Pinpoint the cell where the given text exists, returning its (X, Y) midpoint coordinate. 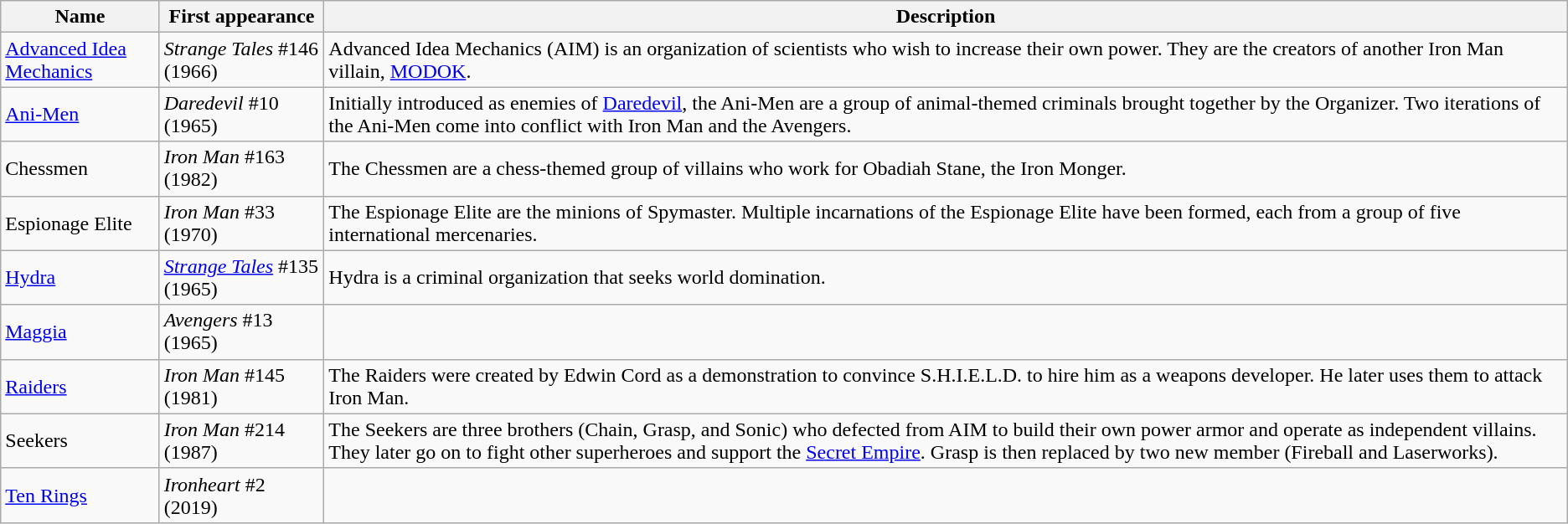
First appearance (241, 17)
Daredevil #10 (1965) (241, 114)
Iron Man #145 (1981) (241, 387)
Ani-Men (80, 114)
Ironheart #2 (2019) (241, 496)
Iron Man #163 (1982) (241, 169)
Espionage Elite (80, 223)
Maggia (80, 331)
Iron Man #214 (1987) (241, 440)
Ten Rings (80, 496)
Name (80, 17)
Hydra is a criminal organization that seeks world domination. (946, 278)
The Chessmen are a chess-themed group of villains who work for Obadiah Stane, the Iron Monger. (946, 169)
Advanced Idea Mechanics (80, 60)
Raiders (80, 387)
Chessmen (80, 169)
Hydra (80, 278)
Strange Tales #135 (1965) (241, 278)
Description (946, 17)
Avengers #13 (1965) (241, 331)
Seekers (80, 440)
Iron Man #33 (1970) (241, 223)
Strange Tales #146 (1966) (241, 60)
